Scan for the cell matching the given text and deliver its (x, y) coordinate at center. 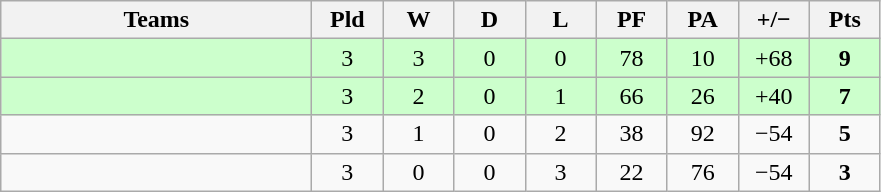
5 (844, 134)
Pld (348, 20)
Teams (156, 20)
76 (702, 172)
7 (844, 96)
+40 (774, 96)
W (418, 20)
9 (844, 58)
D (490, 20)
66 (632, 96)
Pts (844, 20)
PF (632, 20)
78 (632, 58)
26 (702, 96)
10 (702, 58)
L (560, 20)
22 (632, 172)
92 (702, 134)
+/− (774, 20)
38 (632, 134)
PA (702, 20)
+68 (774, 58)
